Identify which cell holds the provided text, then report its (x, y) central coordinate. 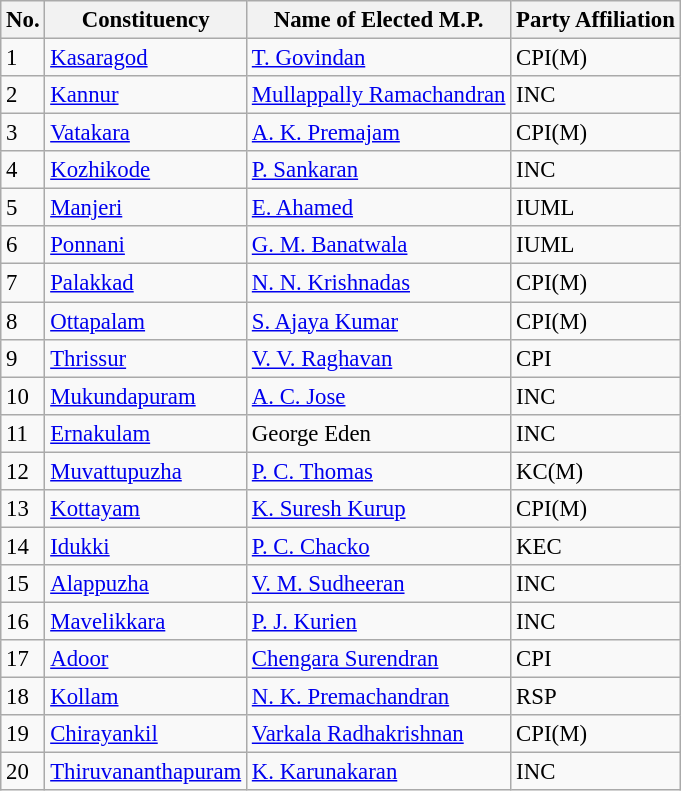
T. Govindan (379, 58)
E. Ahamed (379, 208)
Mukundapuram (146, 396)
N. K. Premachandran (379, 697)
4 (23, 170)
Adoor (146, 659)
S. Ajaya Kumar (379, 321)
A. K. Premajam (379, 133)
17 (23, 659)
7 (23, 283)
Chengara Surendran (379, 659)
Ernakulam (146, 433)
N. N. Krishnadas (379, 283)
P. Sankaran (379, 170)
12 (23, 471)
5 (23, 208)
1 (23, 58)
No. (23, 20)
Thrissur (146, 358)
George Eden (379, 433)
8 (23, 321)
14 (23, 546)
Varkala Radhakrishnan (379, 734)
16 (23, 621)
20 (23, 772)
A. C. Jose (379, 396)
Party Affiliation (596, 20)
9 (23, 358)
Kozhikode (146, 170)
Name of Elected M.P. (379, 20)
V. V. Raghavan (379, 358)
Kottayam (146, 509)
Chirayankil (146, 734)
K. Suresh Kurup (379, 509)
Palakkad (146, 283)
11 (23, 433)
Ponnani (146, 245)
Idukki (146, 546)
Thiruvananthapuram (146, 772)
P. C. Thomas (379, 471)
P. C. Chacko (379, 546)
KEC (596, 546)
Muvattupuzha (146, 471)
Vatakara (146, 133)
2 (23, 95)
15 (23, 584)
KC(M) (596, 471)
13 (23, 509)
Mullappally Ramachandran (379, 95)
P. J. Kurien (379, 621)
6 (23, 245)
Kollam (146, 697)
Ottapalam (146, 321)
Constituency (146, 20)
3 (23, 133)
V. M. Sudheeran (379, 584)
Mavelikkara (146, 621)
19 (23, 734)
18 (23, 697)
Alappuzha (146, 584)
RSP (596, 697)
Manjeri (146, 208)
G. M. Banatwala (379, 245)
10 (23, 396)
K. Karunakaran (379, 772)
Kasaragod (146, 58)
Kannur (146, 95)
